Search for the cell housing the specified text and yield its (x, y) center coordinate. 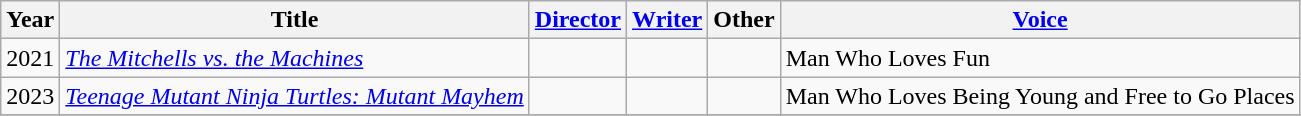
The Mitchells vs. the Machines (294, 58)
2023 (30, 96)
Man Who Loves Being Young and Free to Go Places (1040, 96)
Voice (1040, 20)
2021 (30, 58)
Teenage Mutant Ninja Turtles: Mutant Mayhem (294, 96)
Year (30, 20)
Other (744, 20)
Man Who Loves Fun (1040, 58)
Title (294, 20)
Writer (668, 20)
Director (578, 20)
